Output the [X, Y] coordinate of the center of the cell containing the given text.  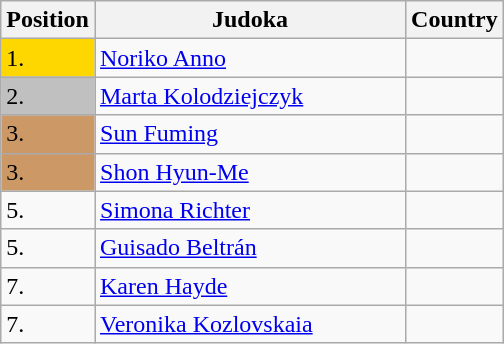
Guisado Beltrán [250, 248]
Shon Hyun-Me [250, 172]
Marta Kolodziejczyk [250, 96]
1. [48, 58]
Simona Richter [250, 210]
Judoka [250, 20]
Veronika Kozlovskaia [250, 324]
2. [48, 96]
Sun Fuming [250, 134]
Noriko Anno [250, 58]
Country [455, 20]
Position [48, 20]
Karen Hayde [250, 286]
